Capture the cell that displays the provided text and extract its (x, y) central coordinate. 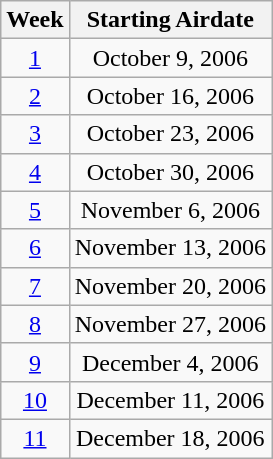
2 (35, 96)
6 (35, 248)
5 (35, 210)
Week (35, 20)
November 20, 2006 (170, 286)
October 9, 2006 (170, 58)
4 (35, 172)
November 6, 2006 (170, 210)
November 27, 2006 (170, 324)
October 16, 2006 (170, 96)
1 (35, 58)
October 30, 2006 (170, 172)
October 23, 2006 (170, 134)
November 13, 2006 (170, 248)
3 (35, 134)
11 (35, 438)
8 (35, 324)
December 18, 2006 (170, 438)
December 11, 2006 (170, 400)
Starting Airdate (170, 20)
7 (35, 286)
December 4, 2006 (170, 362)
9 (35, 362)
10 (35, 400)
